Return the [X, Y] coordinate for the center point of the cell that contains the specified text.  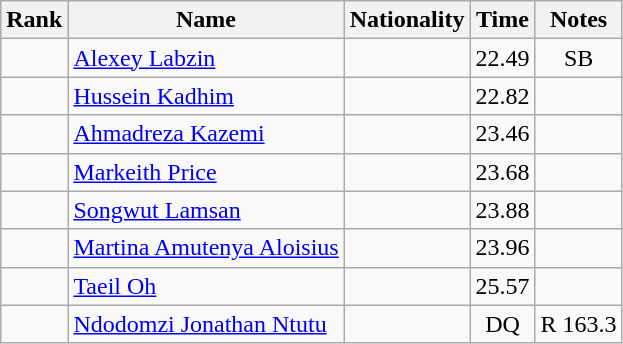
Rank [34, 20]
Time [502, 20]
DQ [502, 324]
Notes [578, 20]
23.96 [502, 248]
23.46 [502, 134]
23.68 [502, 172]
Hussein Kadhim [206, 96]
Martina Amutenya Aloisius [206, 248]
SB [578, 58]
25.57 [502, 286]
22.82 [502, 96]
Ndodomzi Jonathan Ntutu [206, 324]
Name [206, 20]
23.88 [502, 210]
Taeil Oh [206, 286]
Alexey Labzin [206, 58]
Nationality [407, 20]
Ahmadreza Kazemi [206, 134]
Songwut Lamsan [206, 210]
Markeith Price [206, 172]
R 163.3 [578, 324]
22.49 [502, 58]
